Provide the (X, Y) coordinate of the cell's center where the given text is located.  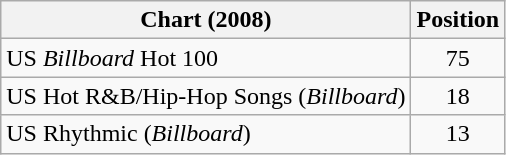
US Hot R&B/Hip-Hop Songs (Billboard) (206, 96)
US Billboard Hot 100 (206, 58)
Position (458, 20)
18 (458, 96)
Chart (2008) (206, 20)
75 (458, 58)
US Rhythmic (Billboard) (206, 134)
13 (458, 134)
